Provide the (X, Y) coordinate of the cell's center where the given text is located.  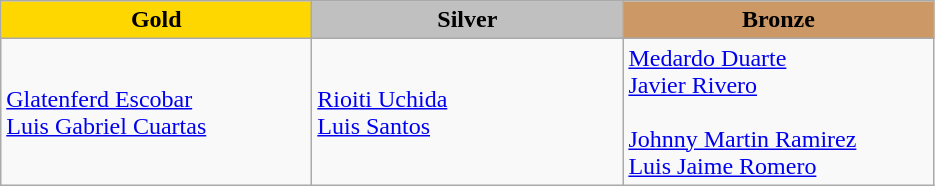
Medardo DuarteJavier RiveroJohnny Martin RamirezLuis Jaime Romero (778, 112)
Bronze (778, 20)
Silver (468, 20)
Rioiti UchidaLuis Santos (468, 112)
Glatenferd EscobarLuis Gabriel Cuartas (156, 112)
Gold (156, 20)
